Determine the [X, Y] coordinate at the center of the cell enclosing the given text.  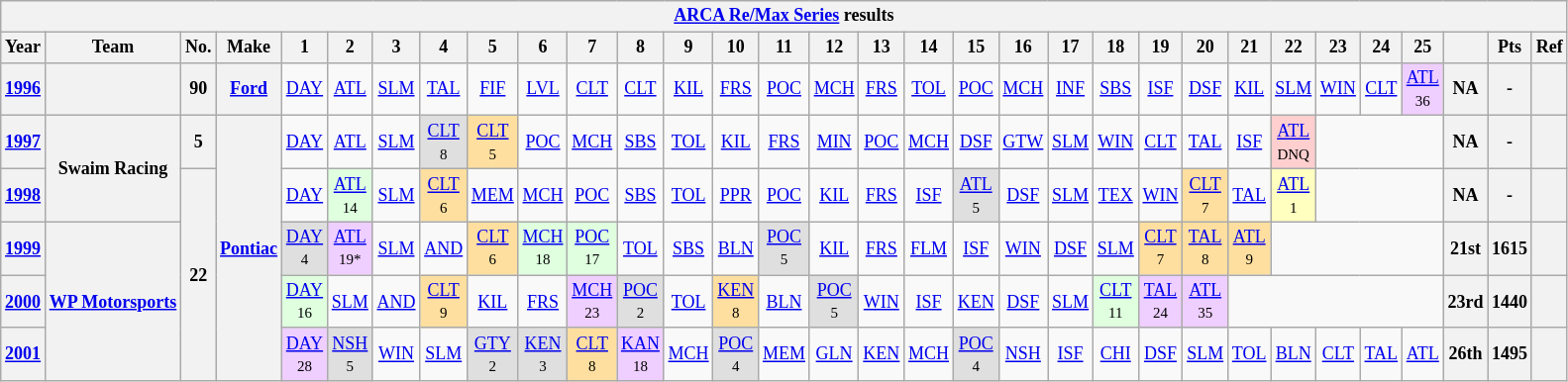
NSH5 [350, 354]
NSH [1023, 354]
18 [1115, 48]
KEN3 [543, 354]
CLT 8 [444, 143]
POC17 [592, 248]
ATL1 [1294, 195]
CLT9 [444, 302]
3 [396, 48]
KEN8 [736, 302]
1615 [1510, 248]
TAL24 [1161, 302]
TEX [1115, 195]
POC2 [641, 302]
8 [641, 48]
19 [1161, 48]
9 [688, 48]
Swaim Racing [113, 168]
MIN [834, 143]
16 [1023, 48]
21st [1466, 248]
23 [1339, 48]
2001 [24, 354]
FLM [929, 248]
1999 [24, 248]
1 [304, 48]
DAY4 [304, 248]
90 [198, 89]
Make [250, 48]
Ref [1549, 48]
WP Motorsports [113, 301]
ATL9 [1248, 248]
1996 [24, 89]
4 [444, 48]
Pts [1510, 48]
GLN [834, 354]
ATL14 [350, 195]
CLT 5 [493, 143]
FIF [493, 89]
24 [1381, 48]
PPR [736, 195]
13 [882, 48]
MCH23 [592, 302]
CLT8 [592, 354]
25 [1422, 48]
2 [350, 48]
DAY28 [304, 354]
7 [592, 48]
2000 [24, 302]
1440 [1510, 302]
1495 [1510, 354]
ATL19* [350, 248]
17 [1071, 48]
21 [1248, 48]
26th [1466, 354]
DAY16 [304, 302]
10 [736, 48]
TAL8 [1205, 248]
Pontiac [250, 248]
MCH18 [543, 248]
15 [976, 48]
ATL5 [976, 195]
KAN18 [641, 354]
ATL DNQ [1294, 143]
CLT11 [1115, 302]
ATL35 [1205, 302]
LVL [543, 89]
1997 [24, 143]
Team [113, 48]
23rd [1466, 302]
GTW [1023, 143]
12 [834, 48]
ATL36 [1422, 89]
CHI [1115, 354]
Ford [250, 89]
6 [543, 48]
Year [24, 48]
14 [929, 48]
INF [1071, 89]
20 [1205, 48]
1998 [24, 195]
11 [784, 48]
GTY2 [493, 354]
ARCA Re/Max Series results [784, 16]
No. [198, 48]
